Find where the given text appears and provide that cell's center as [X, Y] coordinate. 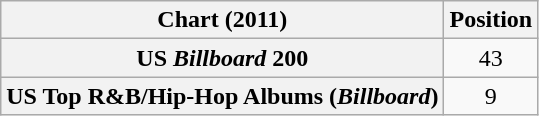
43 [491, 58]
US Top R&B/Hip-Hop Albums (Billboard) [222, 96]
Position [491, 20]
9 [491, 96]
Chart (2011) [222, 20]
US Billboard 200 [222, 58]
